Identify which cell holds the provided text, then report its (x, y) central coordinate. 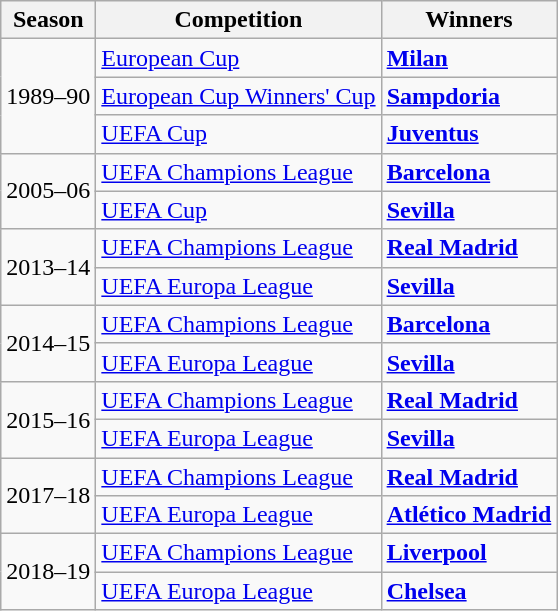
Atlético Madrid (469, 515)
Season (48, 20)
Juventus (469, 134)
Chelsea (469, 591)
European Cup Winners' Cup (238, 96)
Liverpool (469, 553)
2005–06 (48, 191)
2018–19 (48, 572)
2017–18 (48, 496)
Competition (238, 20)
European Cup (238, 58)
2015–16 (48, 419)
1989–90 (48, 96)
2013–14 (48, 267)
Sampdoria (469, 96)
Winners (469, 20)
2014–15 (48, 343)
Milan (469, 58)
